Extract the (x, y) coordinate from the center of the cell holding the provided text.  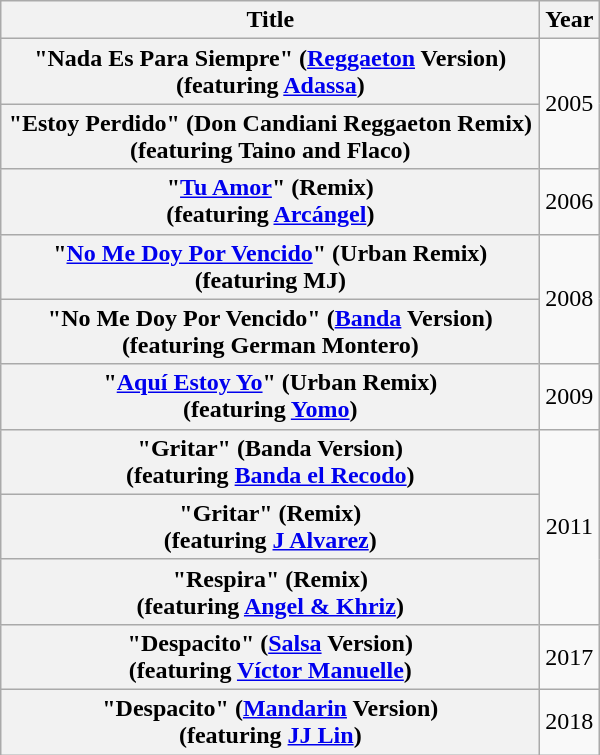
"No Me Doy Por Vencido" (Banda Version)(featuring German Montero) (270, 332)
2008 (570, 299)
2006 (570, 202)
"Despacito" (Mandarin Version)(featuring JJ Lin) (270, 722)
"Despacito" (Salsa Version)(featuring Víctor Manuelle) (270, 656)
"No Me Doy Por Vencido" (Urban Remix)(featuring MJ) (270, 266)
"Respira" (Remix)(featuring Angel & Khriz) (270, 592)
2011 (570, 526)
Year (570, 20)
Title (270, 20)
2005 (570, 104)
2017 (570, 656)
"Estoy Perdido" (Don Candiani Reggaeton Remix)(featuring Taino and Flaco) (270, 136)
"Gritar" (Banda Version)(featuring Banda el Recodo) (270, 462)
"Tu Amor" (Remix)(featuring Arcángel) (270, 202)
"Gritar" (Remix)(featuring J Alvarez) (270, 526)
"Nada Es Para Siempre" (Reggaeton Version)(featuring Adassa) (270, 72)
2009 (570, 396)
2018 (570, 722)
"Aquí Estoy Yo" (Urban Remix)(featuring Yomo) (270, 396)
